Return (X, Y) of the center of cell containing provided text 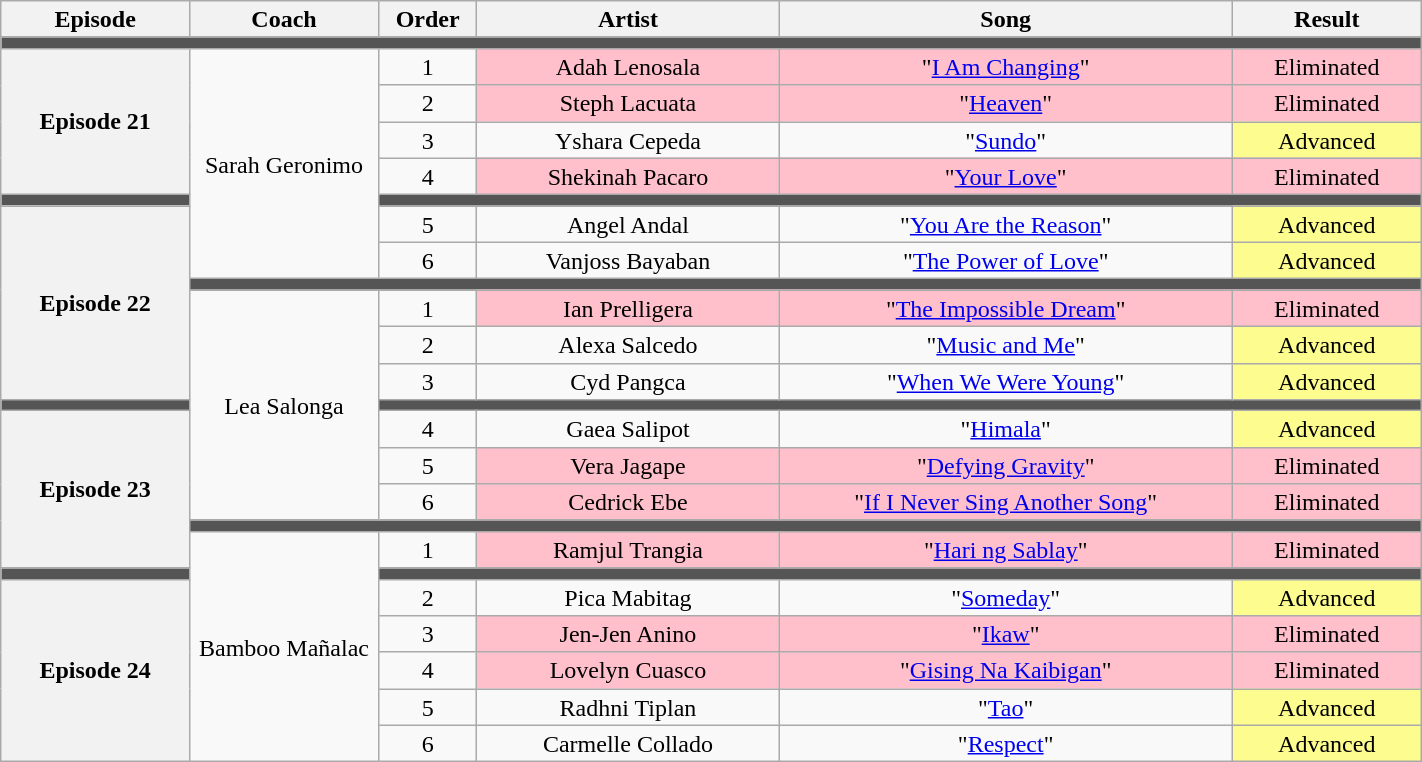
Lea Salonga (284, 405)
Angel Andal (628, 224)
"Defying Gravity" (1006, 466)
"Tao" (1006, 708)
Yshara Cepeda (628, 140)
"Sundo" (1006, 140)
Cyd Pangca (628, 382)
"Gising Na Kaibigan" (1006, 670)
Artist (628, 20)
"When We Were Young" (1006, 382)
Gaea Salipot (628, 430)
"Ikaw" (1006, 634)
"The Impossible Dream" (1006, 308)
"Hari ng Sablay" (1006, 550)
Episode 24 (96, 670)
Vanjoss Bayaban (628, 260)
Coach (284, 20)
"I Am Changing" (1006, 66)
Lovelyn Cuasco (628, 670)
Episode (96, 20)
Jen-Jen Anino (628, 634)
Ian Prelligera (628, 308)
Steph Lacuata (628, 104)
"Respect" (1006, 744)
"Your Love" (1006, 176)
Result (1326, 20)
Sarah Geronimo (284, 163)
"If I Never Sing Another Song" (1006, 502)
Bamboo Mañalac (284, 646)
Episode 22 (96, 303)
Pica Mabitag (628, 598)
Alexa Salcedo (628, 344)
"You Are the Reason" (1006, 224)
Adah Lenosala (628, 66)
"Music and Me" (1006, 344)
Episode 23 (96, 490)
"The Power of Love" (1006, 260)
Vera Jagape (628, 466)
Ramjul Trangia (628, 550)
Shekinah Pacaro (628, 176)
"Someday" (1006, 598)
Radhni Tiplan (628, 708)
Song (1006, 20)
Cedrick Ebe (628, 502)
Carmelle Collado (628, 744)
"Heaven" (1006, 104)
Order (427, 20)
"Himala" (1006, 430)
Episode 21 (96, 121)
